Return the [x, y] coordinate for the center point of the cell that contains the specified text.  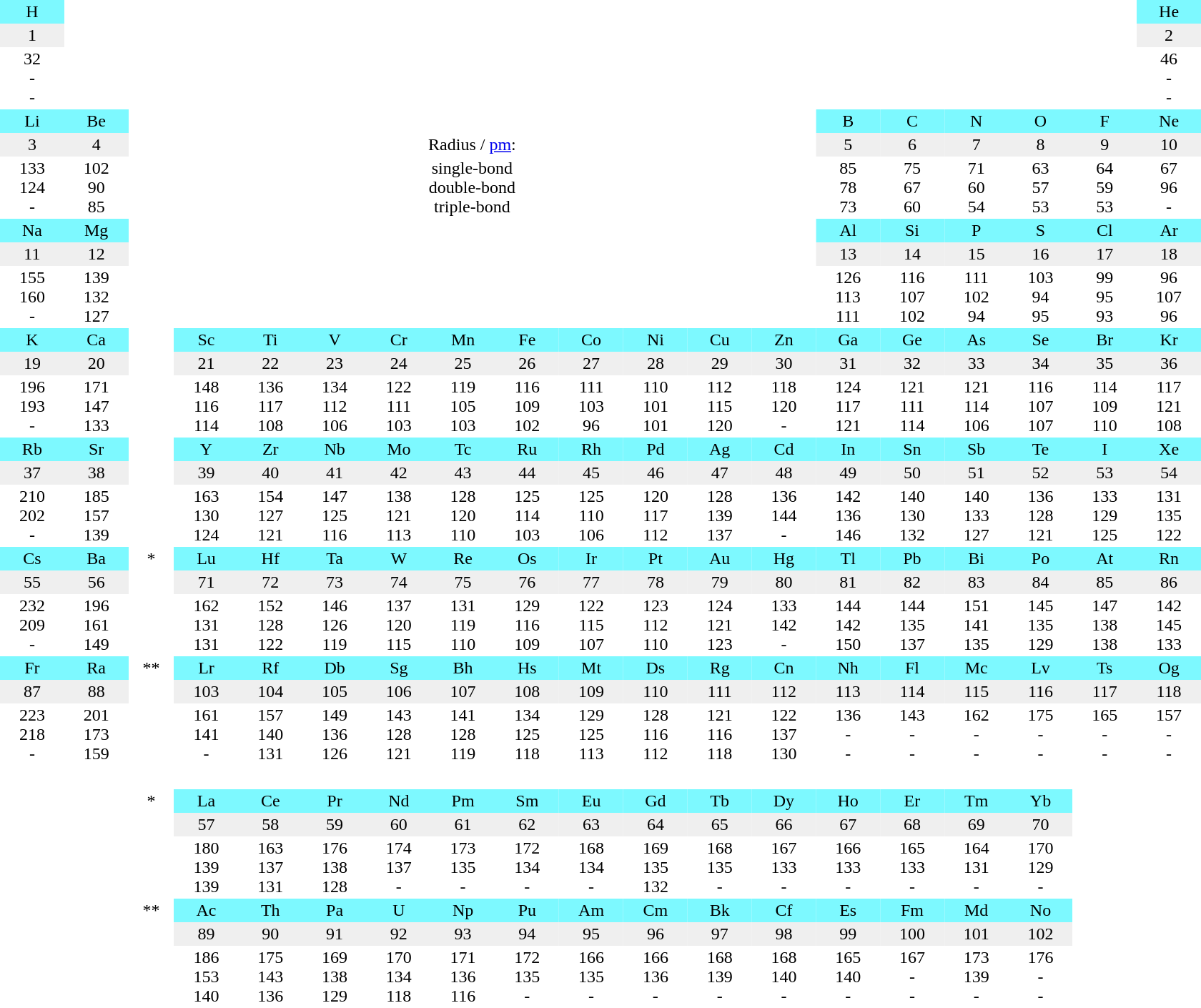
Tl [848, 559]
Pd [656, 449]
122111103 [399, 406]
196161149 [97, 625]
172135- [527, 977]
22 [270, 363]
35 [1104, 363]
107 [463, 692]
166136- [656, 977]
Ge [912, 340]
Es [848, 911]
Be [97, 122]
133129125 [1104, 516]
92 [399, 934]
12 [97, 255]
114 [912, 692]
96 [656, 934]
11 [32, 255]
36 [1169, 363]
38 [97, 473]
Ba [97, 559]
Lr [207, 668]
170129- [1041, 868]
4 [97, 144]
Rf [270, 668]
43 [463, 473]
Cu [720, 340]
Ho [848, 801]
110 [656, 692]
120117112 [656, 516]
57 [207, 825]
61 [463, 825]
117 [1104, 692]
118120- [784, 406]
Sc [207, 340]
62 [527, 825]
O [1041, 122]
U [399, 911]
41 [335, 473]
147138138 [1104, 625]
Rg [720, 668]
13 [848, 255]
223218- [32, 735]
111 [720, 692]
Ag [720, 449]
77 [591, 582]
Nh [848, 668]
148116114 [207, 406]
Tc [463, 449]
S [1041, 230]
70 [1041, 825]
105 [335, 692]
116107102 [912, 297]
Ga [848, 340]
136128121 [1041, 516]
7 [977, 144]
Cs [32, 559]
Gd [656, 801]
163137131 [270, 868]
116109102 [527, 406]
Dy [784, 801]
121114106 [977, 406]
K [32, 340]
Pa [335, 911]
83 [977, 582]
Sr [97, 449]
98 [784, 934]
210202- [32, 516]
19 [32, 363]
104 [270, 692]
109 [591, 692]
15 [977, 255]
142145133 [1169, 625]
Hs [527, 668]
53 [1104, 473]
21 [207, 363]
Te [1041, 449]
151141135 [977, 625]
87 [32, 692]
82 [912, 582]
Nb [335, 449]
857873 [848, 187]
110101101 [656, 406]
Pu [527, 911]
46 [656, 473]
Xe [1169, 449]
108 [527, 692]
65 [720, 825]
51 [977, 473]
93 [463, 934]
115 [977, 692]
Nd [399, 801]
186153140 [207, 977]
Ta [335, 559]
Eu [591, 801]
Bh [463, 668]
Cl [1104, 230]
44 [527, 473]
97 [720, 934]
Sg [399, 668]
Rn [1169, 559]
1029085 [97, 187]
Rb [32, 449]
Bi [977, 559]
63 [591, 825]
164131- [977, 868]
90 [270, 934]
124117121 [848, 406]
131119110 [463, 625]
232209- [32, 625]
Ac [207, 911]
149136126 [335, 735]
67 [848, 825]
Er [912, 801]
134112106 [335, 406]
103 [207, 692]
196193- [32, 406]
49 [848, 473]
136117108 [270, 406]
175143136 [270, 977]
174137- [399, 868]
114109110 [1104, 406]
635753 [1041, 187]
168135- [720, 868]
40 [270, 473]
176138128 [335, 868]
142136146 [848, 516]
Re [463, 559]
80 [784, 582]
B [848, 122]
Ra [97, 668]
Th [270, 911]
No [1041, 911]
56 [97, 582]
157-- [1169, 735]
168134- [591, 868]
3 [32, 144]
165-- [1104, 735]
134125118 [527, 735]
Se [1041, 340]
Ti [270, 340]
He [1169, 11]
116107107 [1041, 406]
9610796 [1169, 297]
166135- [591, 977]
169135132 [656, 868]
Na [32, 230]
139132127 [97, 297]
129116109 [527, 625]
167133- [784, 868]
25 [463, 363]
112115120 [720, 406]
185157139 [97, 516]
Tb [720, 801]
69 [977, 825]
At [1104, 559]
94 [527, 934]
Zn [784, 340]
Au [720, 559]
155160- [32, 297]
30 [784, 363]
17 [1104, 255]
116 [1041, 692]
73 [335, 582]
136-- [848, 735]
11110396 [591, 406]
1039495 [1041, 297]
128116112 [656, 735]
H [32, 11]
55 [32, 582]
6796- [1169, 187]
131135122 [1169, 516]
Ir [591, 559]
N [977, 122]
Ne [1169, 122]
112 [784, 692]
Fl [912, 668]
121116118 [720, 735]
Sn [912, 449]
95 [591, 934]
Np [463, 911]
84 [1041, 582]
Yb [1041, 801]
I [1104, 449]
C [912, 122]
Al [848, 230]
Bk [720, 911]
Db [335, 668]
45 [591, 473]
128120110 [463, 516]
756760 [912, 187]
122115107 [591, 625]
79 [720, 582]
173139- [977, 977]
Am [591, 911]
24 [399, 363]
101 [977, 934]
123112110 [656, 625]
138121113 [399, 516]
121111114 [912, 406]
91 [335, 934]
Y [207, 449]
126113111 [848, 297]
La [207, 801]
999593 [1104, 297]
125114103 [527, 516]
Mc [977, 668]
Ru [527, 449]
Os [527, 559]
145135129 [1041, 625]
170134118 [399, 977]
Pr [335, 801]
99 [848, 934]
46-- [1169, 79]
201173159 [97, 735]
47 [720, 473]
141128119 [463, 735]
Md [977, 911]
Pt [656, 559]
26 [527, 363]
Cr [399, 340]
Hf [270, 559]
16 [1041, 255]
Og [1169, 668]
Rh [591, 449]
28 [656, 363]
Fe [527, 340]
32-- [32, 79]
Ds [656, 668]
1 [32, 36]
162131131 [207, 625]
147125116 [335, 516]
140133127 [977, 516]
125110106 [591, 516]
single-bonddouble-bondtriple-bond [473, 187]
27 [591, 363]
137120115 [399, 625]
48 [784, 473]
165140- [848, 977]
37 [32, 473]
171147133 [97, 406]
100 [912, 934]
119105103 [463, 406]
88 [97, 692]
Kr [1169, 340]
162-- [977, 735]
72 [270, 582]
Ar [1169, 230]
Pm [463, 801]
171136116 [463, 977]
133124- [32, 187]
Cf [784, 911]
Li [32, 122]
Ce [270, 801]
Mg [97, 230]
102 [1041, 934]
Tm [977, 801]
Lv [1041, 668]
Cm [656, 911]
143-- [912, 735]
64 [656, 825]
58 [270, 825]
645953 [1104, 187]
86 [1169, 582]
144135137 [912, 625]
165133- [912, 868]
163130124 [207, 516]
5 [848, 144]
74 [399, 582]
33 [977, 363]
124121123 [720, 625]
Cn [784, 668]
6 [912, 144]
39 [207, 473]
161141- [207, 735]
23 [335, 363]
10 [1169, 144]
2 [1169, 36]
172134- [527, 868]
180139139 [207, 868]
157140131 [270, 735]
Fr [32, 668]
Cd [784, 449]
169138129 [335, 977]
133142- [784, 625]
Pb [912, 559]
146126119 [335, 625]
152128122 [270, 625]
Ni [656, 340]
144142150 [848, 625]
8 [1041, 144]
42 [399, 473]
52 [1041, 473]
122137130 [784, 735]
34 [1041, 363]
128139137 [720, 516]
59 [335, 825]
167-- [912, 977]
76 [527, 582]
Hg [784, 559]
29 [720, 363]
V [335, 340]
117121108 [1169, 406]
F [1104, 122]
20 [97, 363]
Mo [399, 449]
136144- [784, 516]
176-- [1041, 977]
89 [207, 934]
168140- [784, 977]
106 [399, 692]
78 [656, 582]
71 [207, 582]
Fm [912, 911]
Br [1104, 340]
32 [912, 363]
129125113 [591, 735]
9 [1104, 144]
143128121 [399, 735]
168139- [720, 977]
As [977, 340]
18 [1169, 255]
113 [848, 692]
175-- [1041, 735]
Po [1041, 559]
Sb [977, 449]
81 [848, 582]
85 [1104, 582]
Ts [1104, 668]
54 [1169, 473]
173135- [463, 868]
75 [463, 582]
Mn [463, 340]
166133- [848, 868]
Sm [527, 801]
Lu [207, 559]
Co [591, 340]
60 [399, 825]
Si [912, 230]
P [977, 230]
50 [912, 473]
W [399, 559]
31 [848, 363]
14 [912, 255]
11110294 [977, 297]
118 [1169, 692]
140130132 [912, 516]
Radius / pm: [473, 144]
66 [784, 825]
716054 [977, 187]
154127121 [270, 516]
Zr [270, 449]
In [848, 449]
68 [912, 825]
Ca [97, 340]
Mt [591, 668]
